Detect which cell encompasses the target text, then output its (X, Y) center coordinate. 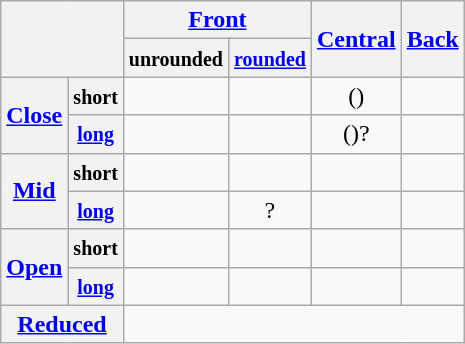
Central (356, 39)
? (270, 210)
Reduced (62, 324)
Back (432, 39)
unrounded (176, 58)
Open (34, 267)
Front (217, 20)
() (356, 96)
Mid (34, 191)
rounded (270, 58)
Close (34, 115)
()? (356, 134)
